Identify which cell holds the provided text, then report its (x, y) central coordinate. 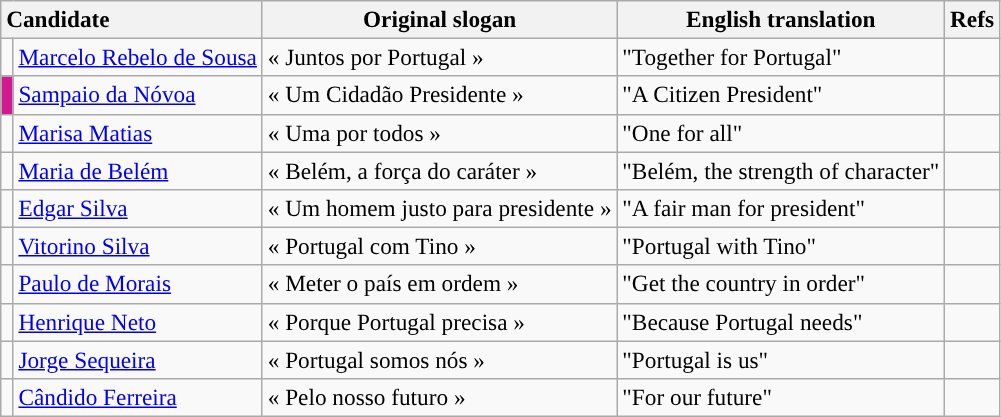
Marcelo Rebelo de Sousa (138, 57)
Marisa Matias (138, 133)
English translation (781, 19)
"A fair man for president" (781, 208)
« Um homem justo para presidente » (440, 208)
"Because Portugal needs" (781, 322)
Sampaio da Nóvoa (138, 95)
"Together for Portugal" (781, 57)
Refs (972, 19)
« Meter o país em ordem » (440, 284)
« Belém, a força do caráter » (440, 170)
Maria de Belém (138, 170)
"A Citizen President" (781, 95)
"Portugal with Tino" (781, 246)
Vitorino Silva (138, 246)
"For our future" (781, 397)
« Pelo nosso futuro » (440, 397)
« Um Cidadão Presidente » (440, 95)
« Portugal somos nós » (440, 359)
"Portugal is us" (781, 359)
Candidate (132, 19)
Cândido Ferreira (138, 397)
Henrique Neto (138, 322)
« Porque Portugal precisa » (440, 322)
Edgar Silva (138, 208)
"One for all" (781, 133)
"Belém, the strength of character" (781, 170)
« Uma por todos » (440, 133)
Original slogan (440, 19)
« Portugal com Tino » (440, 246)
Paulo de Morais (138, 284)
Jorge Sequeira (138, 359)
"Get the country in order" (781, 284)
« Juntos por Portugal » (440, 57)
